For the text-containing cell, return its midpoint in (X, Y) coordinate format. 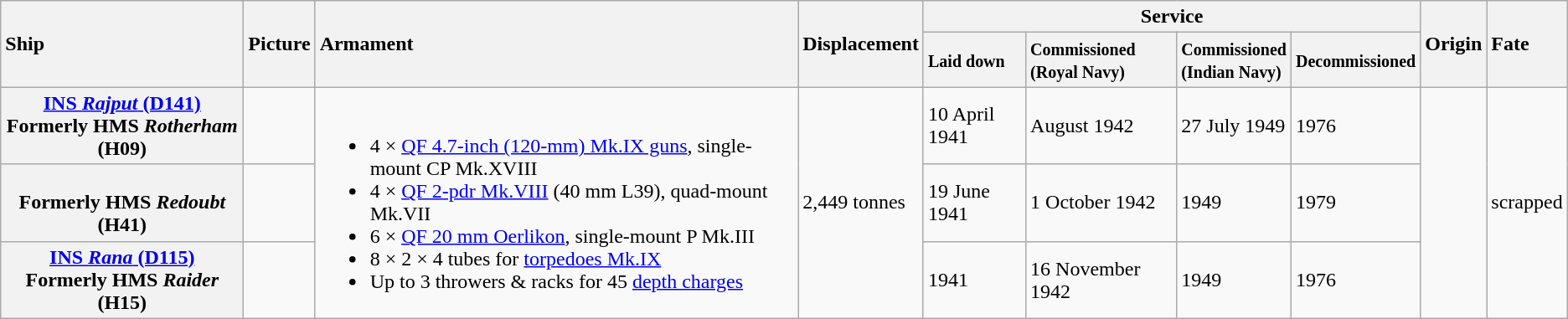
1 October 1942 (1101, 203)
INS Rajput (D141)Formerly HMS Rotherham (H09) (122, 126)
1979 (1355, 203)
Decommissioned (1355, 60)
1941 (974, 280)
Laid down (974, 60)
Ship (122, 44)
Formerly HMS Redoubt (H41) (122, 203)
Displacement (861, 44)
2,449 tonnes (861, 203)
Service (1171, 17)
Commissioned (Indian Navy) (1235, 60)
27 July 1949 (1235, 126)
Origin (1454, 44)
Commissioned (Royal Navy) (1101, 60)
19 June 1941 (974, 203)
scrapped (1527, 203)
Picture (280, 44)
16 November 1942 (1101, 280)
August 1942 (1101, 126)
10 April 1941 (974, 126)
INS Rana (D115)Formerly HMS Raider (H15) (122, 280)
Fate (1527, 44)
Armament (556, 44)
